From the cell containing the given text, extract its center point as [x, y] coordinate. 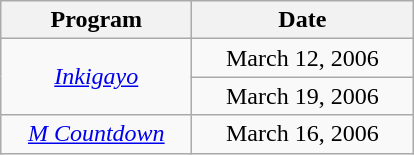
Inkigayo [96, 77]
Date [302, 20]
M Countdown [96, 134]
March 19, 2006 [302, 96]
March 16, 2006 [302, 134]
Program [96, 20]
March 12, 2006 [302, 58]
